Scan for the cell matching the given text and deliver its (X, Y) coordinate at center. 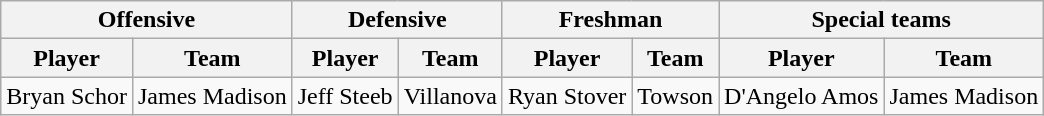
D'Angelo Amos (802, 96)
Jeff Steeb (345, 96)
Defensive (397, 20)
Freshman (610, 20)
Special teams (882, 20)
Towson (676, 96)
Bryan Schor (67, 96)
Offensive (146, 20)
Ryan Stover (566, 96)
Villanova (450, 96)
